Capture the cell that displays the provided text and extract its [X, Y] central coordinate. 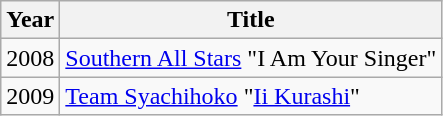
Team Syachihoko "Ii Kurashi" [251, 96]
2009 [30, 96]
Year [30, 20]
Southern All Stars "I Am Your Singer" [251, 58]
2008 [30, 58]
Title [251, 20]
